Pinpoint the cell where the given text exists, returning its [x, y] midpoint coordinate. 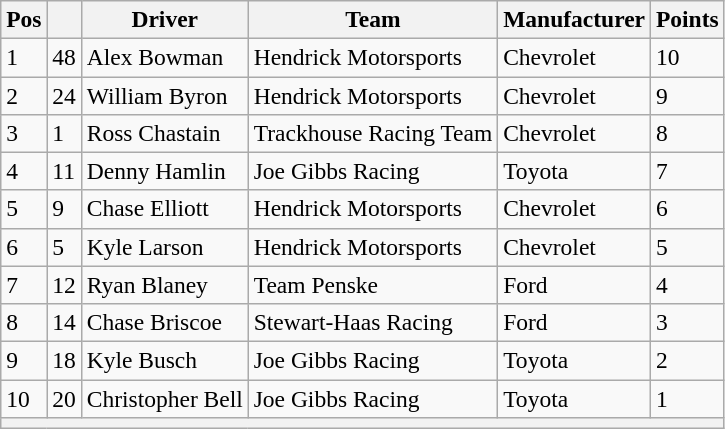
Chase Briscoe [164, 322]
Manufacturer [574, 19]
24 [64, 95]
Kyle Busch [164, 360]
Christopher Bell [164, 398]
20 [64, 398]
Trackhouse Racing Team [372, 133]
William Byron [164, 95]
Ryan Blaney [164, 285]
Driver [164, 19]
48 [64, 57]
Pos [24, 19]
Stewart-Haas Racing [372, 322]
Chase Elliott [164, 209]
18 [64, 360]
Alex Bowman [164, 57]
Ross Chastain [164, 133]
Points [687, 19]
Denny Hamlin [164, 171]
Team [372, 19]
Kyle Larson [164, 247]
12 [64, 285]
Team Penske [372, 285]
14 [64, 322]
11 [64, 171]
